For the text-containing cell, return its midpoint in [X, Y] coordinate format. 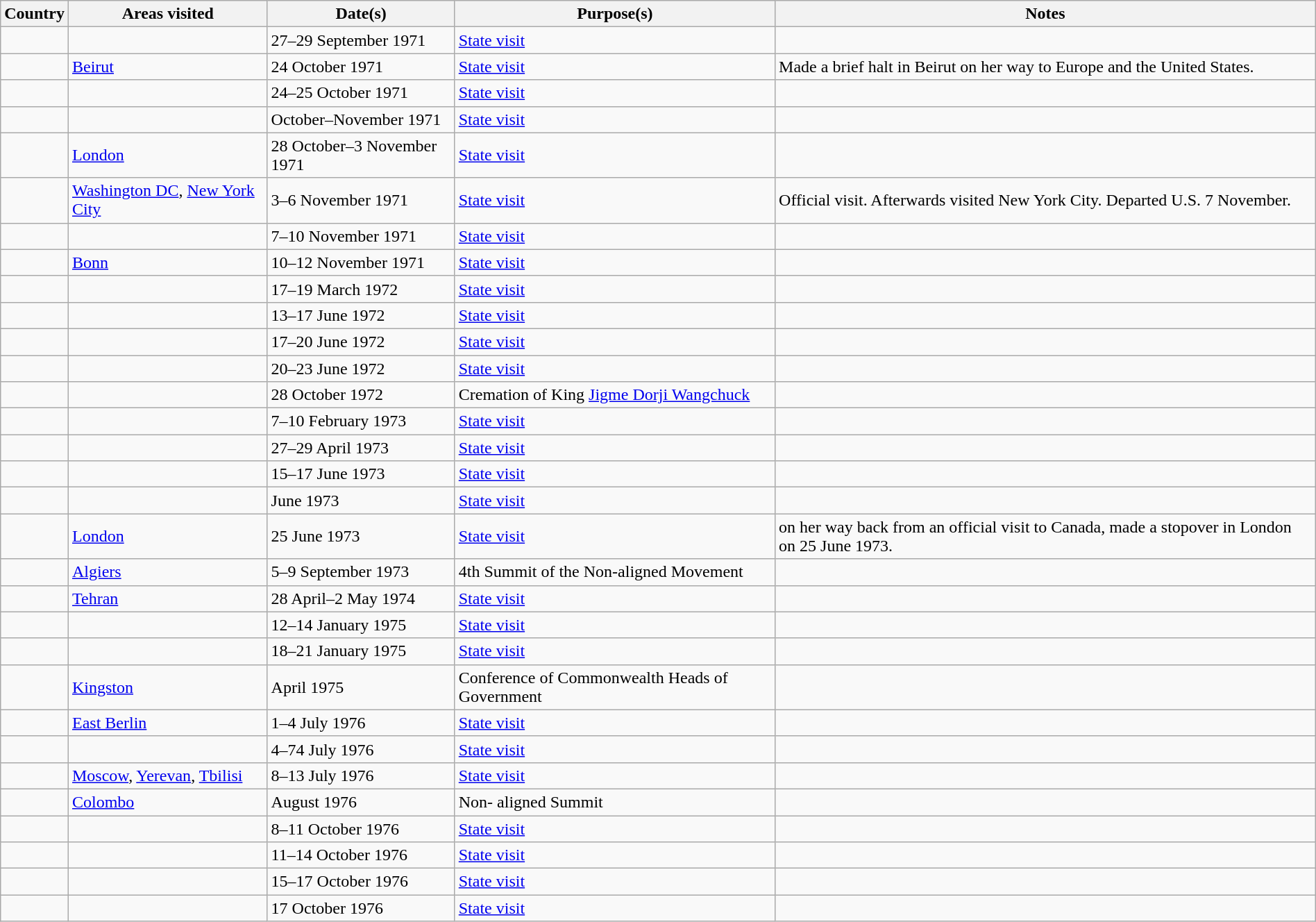
17–19 March 1972 [361, 289]
4–74 July 1976 [361, 749]
1–4 July 1976 [361, 723]
Bonn [168, 262]
3–6 November 1971 [361, 200]
Made a brief halt in Beirut on her way to Europe and the United States. [1045, 67]
Areas visited [168, 14]
24 October 1971 [361, 67]
24–25 October 1971 [361, 93]
8–13 July 1976 [361, 776]
Cremation of King Jigme Dorji Wangchuck [615, 395]
18–21 January 1975 [361, 651]
7–10 February 1973 [361, 421]
20–23 June 1972 [361, 369]
Tehran [168, 598]
27–29 September 1971 [361, 40]
Purpose(s) [615, 14]
4th Summit of the Non-aligned Movement [615, 572]
11–14 October 1976 [361, 855]
June 1973 [361, 501]
17 October 1976 [361, 908]
12–14 January 1975 [361, 625]
15–17 June 1973 [361, 474]
13–17 June 1972 [361, 315]
7–10 November 1971 [361, 236]
Colombo [168, 802]
Moscow, Yerevan, Tbilisi [168, 776]
Non- aligned Summit [615, 802]
October–November 1971 [361, 119]
10–12 November 1971 [361, 262]
5–9 September 1973 [361, 572]
28 October 1972 [361, 395]
on her way back from an official visit to Canada, made a stopover in London on 25 June 1973. [1045, 536]
Beirut [168, 67]
Kingston [168, 687]
Notes [1045, 14]
28 October–3 November 1971 [361, 156]
27–29 April 1973 [361, 448]
August 1976 [361, 802]
Conference of Commonwealth Heads of Government [615, 687]
17–20 June 1972 [361, 342]
28 April–2 May 1974 [361, 598]
15–17 October 1976 [361, 882]
8–11 October 1976 [361, 828]
Algiers [168, 572]
Country [35, 14]
Official visit. Afterwards visited New York City. Departed U.S. 7 November. [1045, 200]
April 1975 [361, 687]
Washington DC, New York City [168, 200]
East Berlin [168, 723]
Date(s) [361, 14]
25 June 1973 [361, 536]
